Capture the cell that displays the provided text and extract its [X, Y] central coordinate. 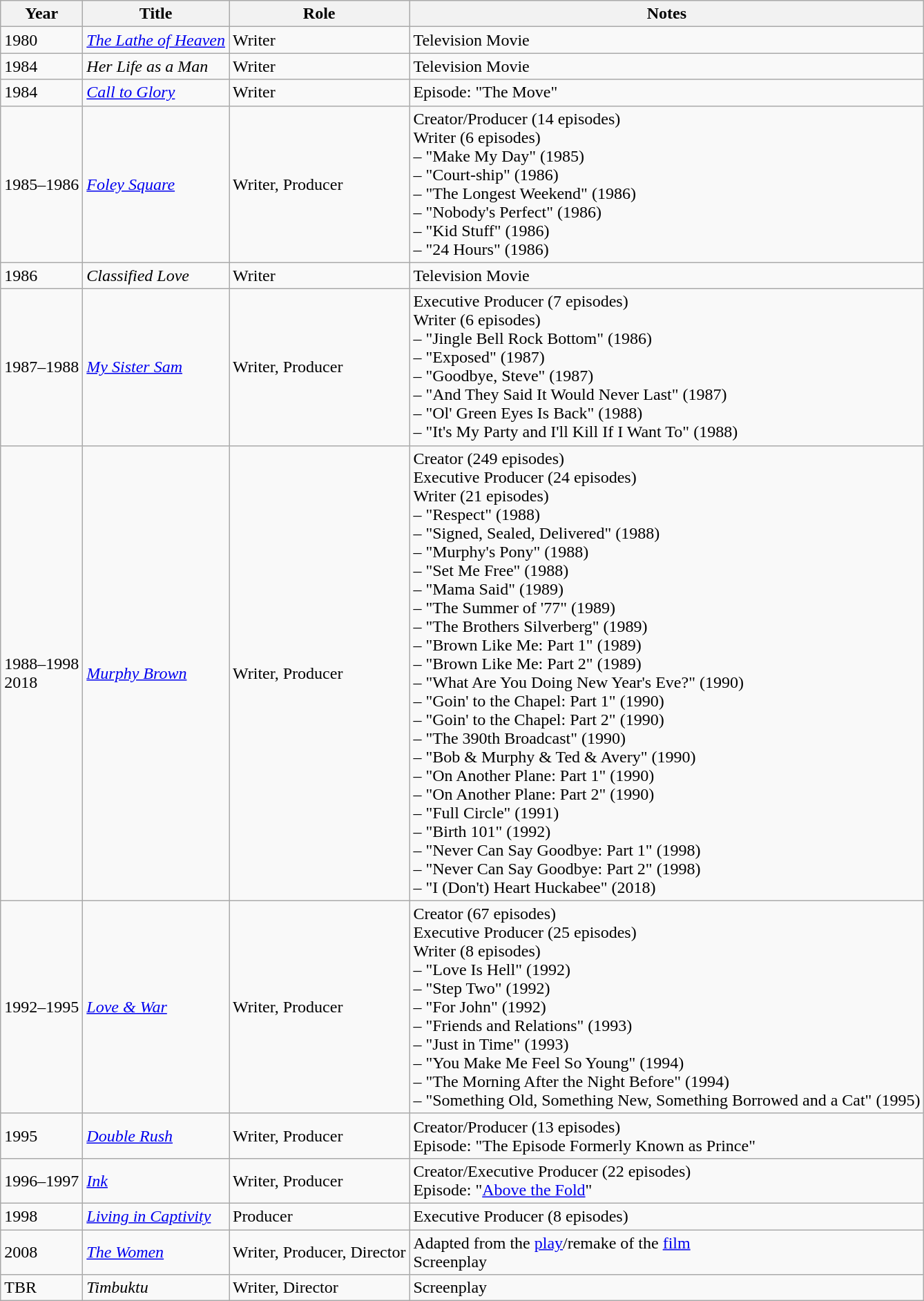
Adapted from the play/remake of the filmScreenplay [667, 1251]
Classified Love [156, 276]
Episode: "The Move" [667, 93]
Love & War [156, 1007]
Double Rush [156, 1135]
My Sister Sam [156, 367]
Her Life as a Man [156, 66]
Year [41, 14]
Foley Square [156, 184]
Murphy Brown [156, 673]
Living in Captivity [156, 1216]
Timbuktu [156, 1288]
Call to Glory [156, 93]
1996–1997 [41, 1181]
Writer, Producer, Director [319, 1251]
Writer, Director [319, 1288]
TBR [41, 1288]
The Women [156, 1251]
Creator/Executive Producer (22 episodes)Episode: "Above the Fold" [667, 1181]
1998 [41, 1216]
Screenplay [667, 1288]
1988–19982018 [41, 673]
The Lathe of Heaven [156, 40]
1985–1986 [41, 184]
Executive Producer (8 episodes) [667, 1216]
Producer [319, 1216]
Creator/Producer (13 episodes)Episode: "The Episode Formerly Known as Prince" [667, 1135]
1992–1995 [41, 1007]
Ink [156, 1181]
1980 [41, 40]
Title [156, 14]
2008 [41, 1251]
1986 [41, 276]
Notes [667, 14]
1995 [41, 1135]
1987–1988 [41, 367]
Role [319, 14]
